Identify which cell holds the provided text, then report its (X, Y) central coordinate. 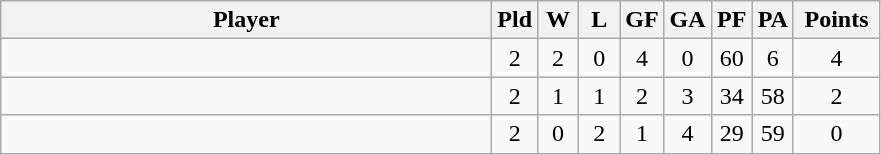
Player (246, 20)
PF (732, 20)
29 (732, 134)
6 (772, 58)
60 (732, 58)
L (600, 20)
PA (772, 20)
GF (642, 20)
Points (836, 20)
GA (688, 20)
Pld (515, 20)
W (558, 20)
59 (772, 134)
3 (688, 96)
58 (772, 96)
34 (732, 96)
